Locate the cell with the specified text and output its (x, y) center coordinate. 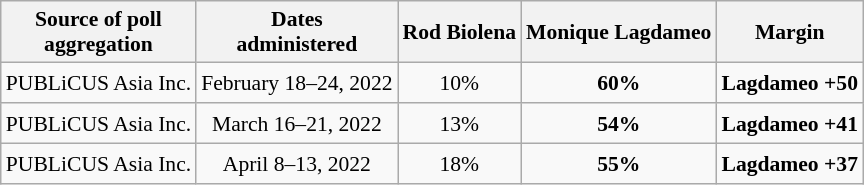
10% (460, 83)
54% (618, 123)
Datesadministered (296, 32)
18% (460, 163)
April 8–13, 2022 (296, 163)
Lagdameo +41 (790, 123)
Lagdameo +37 (790, 163)
February 18–24, 2022 (296, 83)
13% (460, 123)
Margin (790, 32)
60% (618, 83)
Monique Lagdameo (618, 32)
March 16–21, 2022 (296, 123)
Rod Biolena (460, 32)
Lagdameo +50 (790, 83)
55% (618, 163)
Source of pollaggregation (98, 32)
